Locate the cell with the specified text and output its [X, Y] center coordinate. 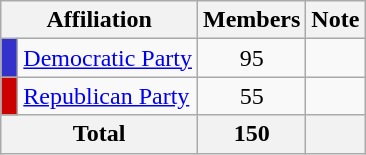
Total [100, 134]
55 [251, 96]
95 [251, 58]
Note [336, 20]
150 [251, 134]
Affiliation [100, 20]
Democratic Party [108, 58]
Republican Party [108, 96]
Members [251, 20]
